Pinpoint the cell where the given text exists, returning its [X, Y] midpoint coordinate. 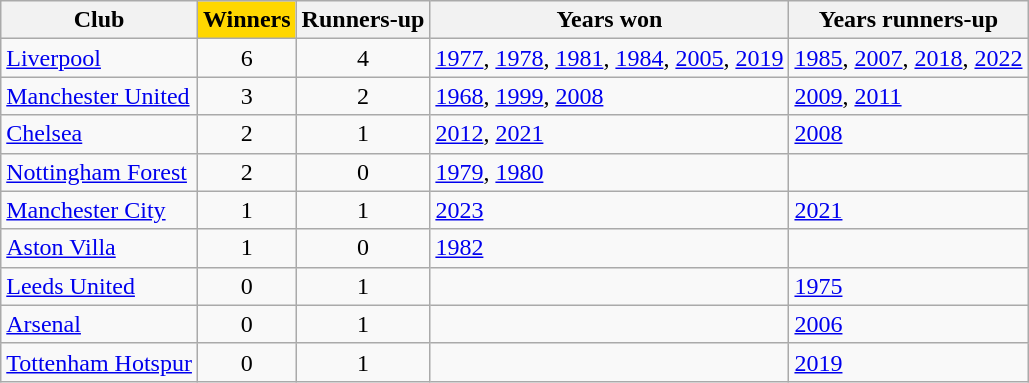
Chelsea [100, 134]
2021 [908, 210]
1982 [610, 248]
Manchester City [100, 210]
2008 [908, 134]
2023 [610, 210]
4 [363, 58]
2006 [908, 324]
Years won [610, 20]
1977, 1978, 1981, 1984, 2005, 2019 [610, 58]
Years runners-up [908, 20]
Winners [246, 20]
1975 [908, 286]
Club [100, 20]
Aston Villa [100, 248]
Liverpool [100, 58]
Tottenham Hotspur [100, 362]
Nottingham Forest [100, 172]
Manchester United [100, 96]
2019 [908, 362]
1985, 2007, 2018, 2022 [908, 58]
Runners-up [363, 20]
1979, 1980 [610, 172]
Leeds United [100, 286]
1968, 1999, 2008 [610, 96]
3 [246, 96]
6 [246, 58]
2012, 2021 [610, 134]
2009, 2011 [908, 96]
Arsenal [100, 324]
